Determine the [X, Y] coordinate at the center of the cell enclosing the given text.  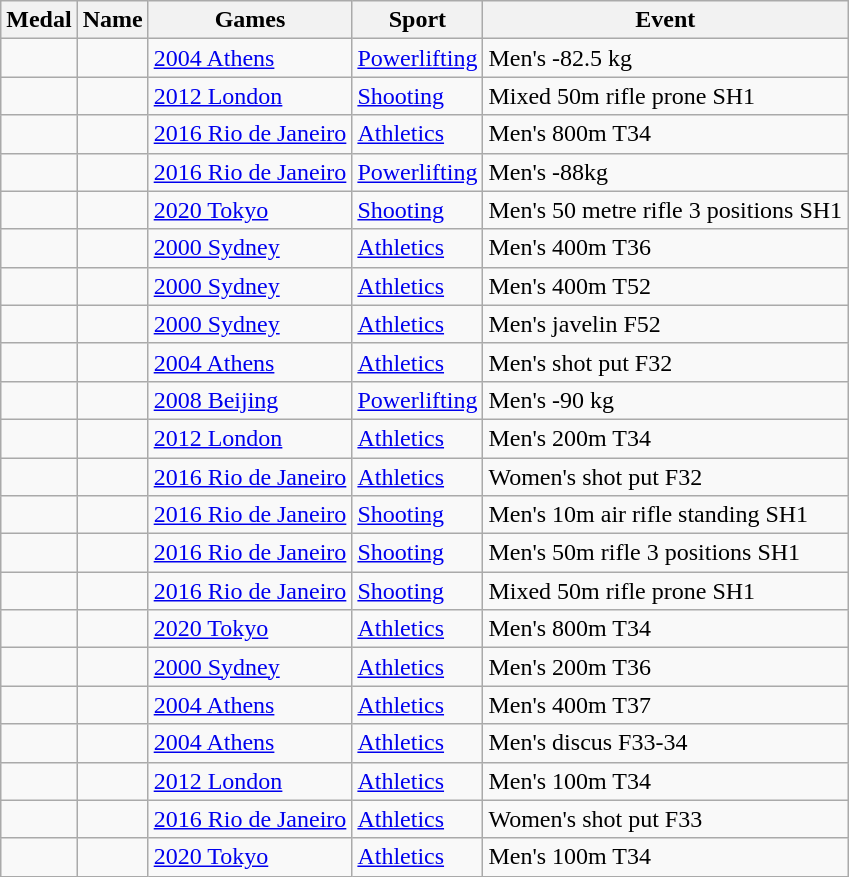
Men's 10m air rifle standing SH1 [666, 515]
Men's -82.5 kg [666, 58]
Sport [418, 20]
Event [666, 20]
Men's 200m T34 [666, 438]
Men's shot put F32 [666, 362]
Women's shot put F32 [666, 477]
Medal [39, 20]
2008 Beijing [250, 400]
Men's 400m T36 [666, 248]
Men's -88kg [666, 172]
Men's 400m T37 [666, 705]
Men's 50 metre rifle 3 positions SH1 [666, 210]
Men's -90 kg [666, 400]
Men's 200m T36 [666, 667]
Name [112, 20]
Men's javelin F52 [666, 324]
Men's 50m rifle 3 positions SH1 [666, 553]
Men's discus F33-34 [666, 743]
Men's 400m T52 [666, 286]
Women's shot put F33 [666, 819]
Games [250, 20]
